Identify which cell holds the provided text, then report its [x, y] central coordinate. 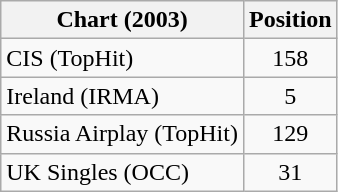
5 [290, 96]
Russia Airplay (TopHit) [122, 134]
UK Singles (OCC) [122, 172]
Ireland (IRMA) [122, 96]
Position [290, 20]
158 [290, 58]
129 [290, 134]
CIS (TopHit) [122, 58]
Chart (2003) [122, 20]
31 [290, 172]
